Find where the given text appears and provide that cell's center as (X, Y) coordinate. 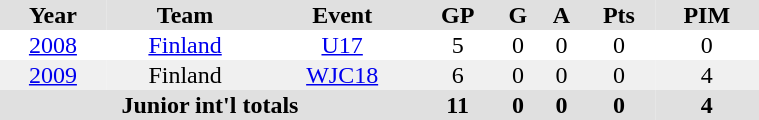
G (518, 15)
GP (458, 15)
5 (458, 45)
6 (458, 75)
2008 (53, 45)
Year (53, 15)
A (561, 15)
Event (342, 15)
11 (458, 105)
2009 (53, 75)
Team (185, 15)
Junior int'l totals (210, 105)
Pts (620, 15)
WJC18 (342, 75)
U17 (342, 45)
PIM (706, 15)
